From the cell containing the given text, extract its center point as (X, Y) coordinate. 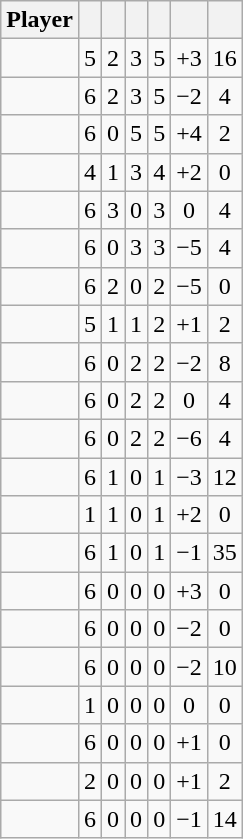
−3 (190, 477)
16 (224, 58)
14 (224, 819)
Player (40, 20)
−6 (190, 438)
8 (224, 362)
12 (224, 477)
+4 (190, 134)
35 (224, 553)
10 (224, 667)
